Provide the [X, Y] coordinate of the cell's center where the given text is located.  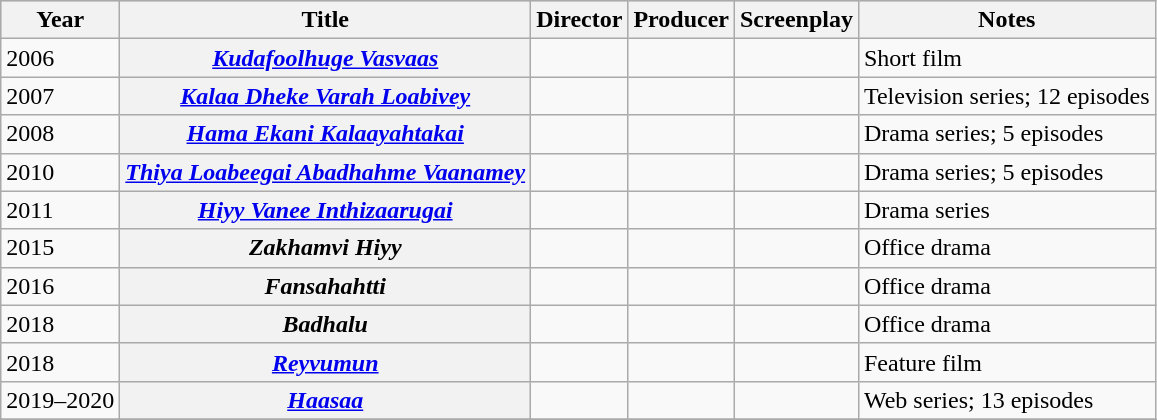
Fansahahtti [326, 286]
Hama Ekani Kalaayahtakai [326, 134]
Web series; 13 episodes [1006, 400]
Notes [1006, 20]
Zakhamvi Hiyy [326, 248]
Badhalu [326, 324]
2011 [60, 210]
Kalaa Dheke Varah Loabivey [326, 96]
2006 [60, 58]
Haasaa [326, 400]
2007 [60, 96]
Television series; 12 episodes [1006, 96]
Thiya Loabeegai Abadhahme Vaanamey [326, 172]
2019–2020 [60, 400]
Hiyy Vanee Inthizaarugai [326, 210]
2008 [60, 134]
2010 [60, 172]
Kudafoolhuge Vasvaas [326, 58]
Title [326, 20]
Director [580, 20]
2015 [60, 248]
Producer [682, 20]
Year [60, 20]
Short film [1006, 58]
Reyvumun [326, 362]
Drama series [1006, 210]
Screenplay [796, 20]
Feature film [1006, 362]
2016 [60, 286]
